Detect which cell encompasses the target text, then output its [X, Y] center coordinate. 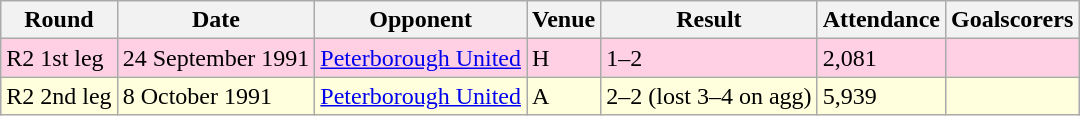
R2 1st leg [59, 58]
1–2 [709, 58]
Opponent [421, 20]
Date [216, 20]
2,081 [881, 58]
Goalscorers [1012, 20]
5,939 [881, 96]
Attendance [881, 20]
24 September 1991 [216, 58]
A [564, 96]
Result [709, 20]
Round [59, 20]
H [564, 58]
Venue [564, 20]
8 October 1991 [216, 96]
R2 2nd leg [59, 96]
2–2 (lost 3–4 on agg) [709, 96]
